Provide the [X, Y] coordinate of the cell's center where the given text is located.  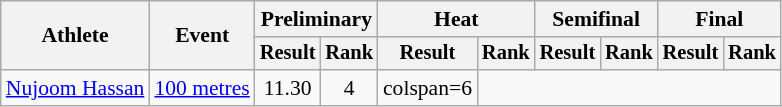
Event [202, 36]
11.30 [288, 88]
colspan=6 [428, 88]
Athlete [76, 36]
Preliminary [316, 19]
Heat [456, 19]
Nujoom Hassan [76, 88]
Semifinal [596, 19]
4 [349, 88]
100 metres [202, 88]
Final [720, 19]
